Extract the [x, y] coordinate from the center of the cell holding the provided text.  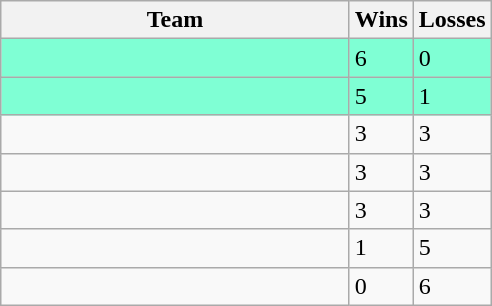
Team [176, 20]
Losses [452, 20]
Wins [381, 20]
